Determine the [X, Y] coordinate at the center of the cell enclosing the given text.  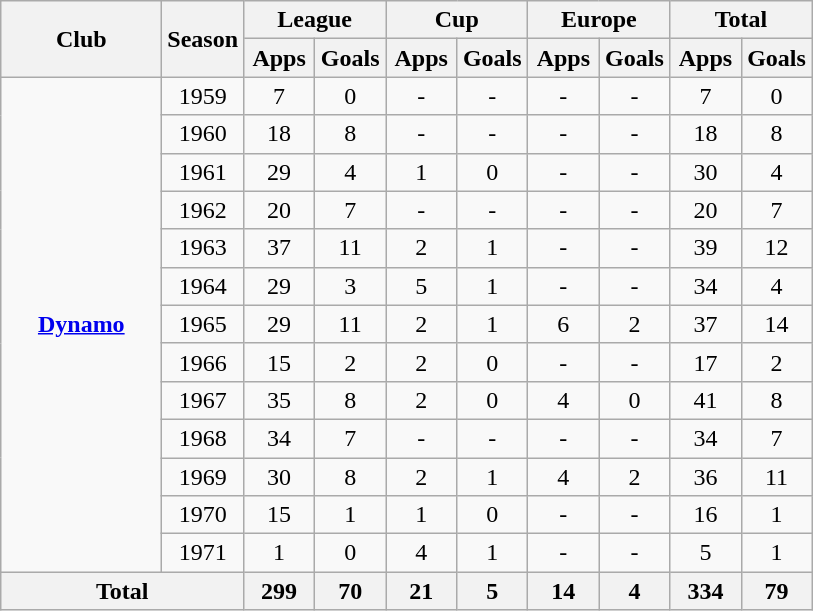
Europe [599, 20]
1963 [203, 248]
16 [706, 515]
1966 [203, 362]
1961 [203, 172]
Club [82, 39]
League [315, 20]
Cup [457, 20]
36 [706, 477]
1965 [203, 324]
1960 [203, 134]
41 [706, 400]
12 [776, 248]
Season [203, 39]
1967 [203, 400]
3 [350, 286]
21 [422, 591]
79 [776, 591]
1970 [203, 515]
Dynamo [82, 324]
299 [280, 591]
1968 [203, 438]
1971 [203, 553]
1962 [203, 210]
35 [280, 400]
1964 [203, 286]
70 [350, 591]
334 [706, 591]
39 [706, 248]
6 [564, 324]
1959 [203, 96]
17 [706, 362]
1969 [203, 477]
